Locate the cell with the specified text and output its [X, Y] center coordinate. 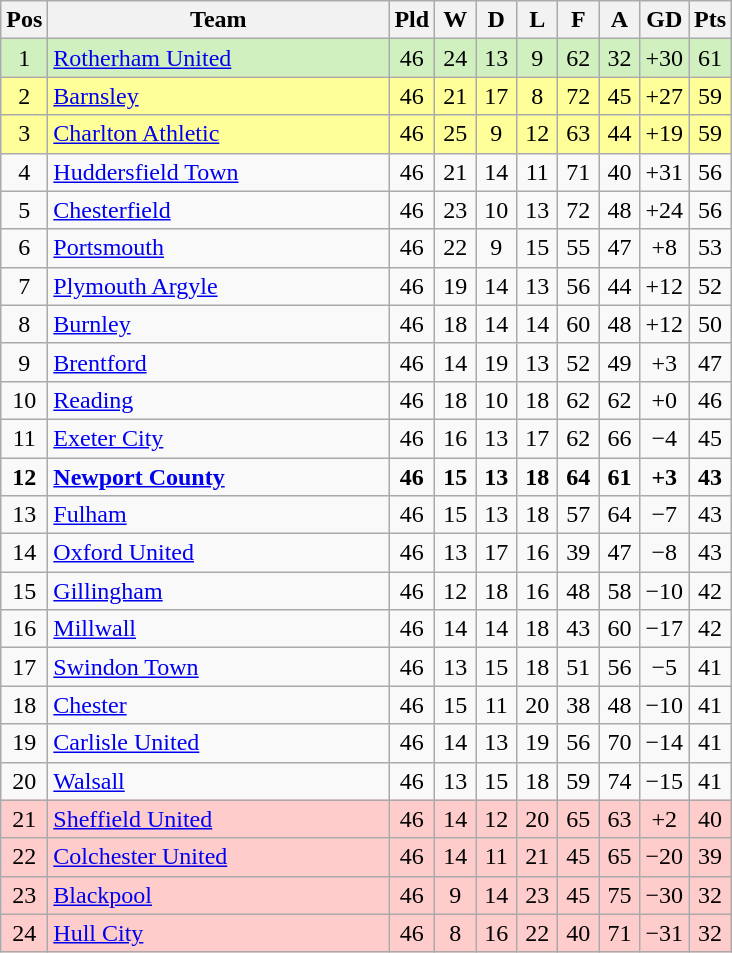
−15 [664, 781]
+31 [664, 172]
Pld [412, 20]
−31 [664, 933]
Blackpool [218, 895]
−14 [664, 743]
6 [24, 248]
2 [24, 96]
70 [620, 743]
Pts [710, 20]
−7 [664, 515]
F [578, 20]
Fulham [218, 515]
+0 [664, 400]
L [538, 20]
7 [24, 286]
Hull City [218, 933]
66 [620, 438]
GD [664, 20]
+24 [664, 210]
Rotherham United [218, 58]
W [456, 20]
−8 [664, 553]
55 [578, 248]
Huddersfield Town [218, 172]
+19 [664, 134]
58 [620, 591]
50 [710, 324]
Portsmouth [218, 248]
Millwall [218, 629]
A [620, 20]
1 [24, 58]
Chester [218, 705]
57 [578, 515]
+30 [664, 58]
Brentford [218, 362]
74 [620, 781]
Barnsley [218, 96]
Newport County [218, 477]
+27 [664, 96]
5 [24, 210]
+2 [664, 819]
D [496, 20]
Reading [218, 400]
4 [24, 172]
25 [456, 134]
Charlton Athletic [218, 134]
Burnley [218, 324]
Pos [24, 20]
Walsall [218, 781]
Plymouth Argyle [218, 286]
Exeter City [218, 438]
−17 [664, 629]
−4 [664, 438]
Gillingham [218, 591]
−5 [664, 667]
Oxford United [218, 553]
Team [218, 20]
Carlisle United [218, 743]
53 [710, 248]
Swindon Town [218, 667]
Sheffield United [218, 819]
38 [578, 705]
51 [578, 667]
Chesterfield [218, 210]
Colchester United [218, 857]
3 [24, 134]
−20 [664, 857]
+8 [664, 248]
−30 [664, 895]
49 [620, 362]
75 [620, 895]
